Return [X, Y] of the center of cell containing provided text 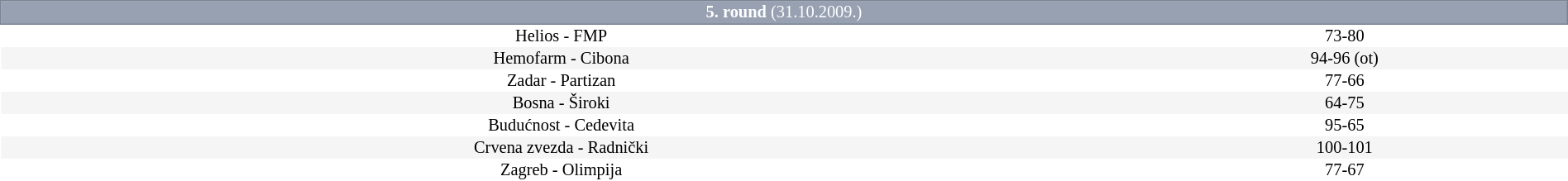
Helios - FMP [562, 36]
73-80 [1345, 36]
95-65 [1345, 126]
94-96 (ot) [1345, 58]
Zagreb - Olimpija [562, 170]
64-75 [1345, 102]
Bosna - Široki [562, 102]
Budućnost - Cedevita [562, 126]
Hemofarm - Cibona [562, 58]
77-66 [1345, 81]
77-67 [1345, 170]
Crvena zvezda - Radnički [562, 147]
Zadar - Partizan [562, 81]
5. round (31.10.2009.) [784, 12]
100-101 [1345, 147]
